Extract the (X, Y) coordinate from the center of the cell holding the provided text.  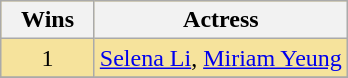
Actress (220, 20)
1 (48, 58)
Wins (48, 20)
Selena Li, Miriam Yeung (220, 58)
